Scan for the cell matching the given text and deliver its (X, Y) coordinate at center. 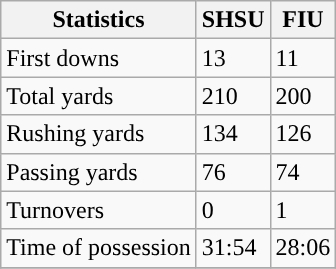
31:54 (233, 248)
126 (303, 134)
134 (233, 134)
11 (303, 58)
Rushing yards (99, 134)
Total yards (99, 96)
28:06 (303, 248)
210 (233, 96)
Time of possession (99, 248)
FIU (303, 20)
Turnovers (99, 210)
Passing yards (99, 172)
Statistics (99, 20)
76 (233, 172)
74 (303, 172)
1 (303, 210)
SHSU (233, 20)
13 (233, 58)
200 (303, 96)
First downs (99, 58)
0 (233, 210)
